Scan for the cell matching the given text and deliver its [x, y] coordinate at center. 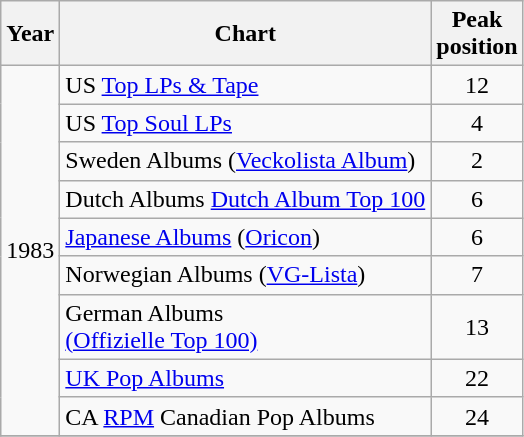
1983 [30, 251]
Peakposition [477, 34]
22 [477, 378]
24 [477, 416]
US Top Soul LPs [246, 123]
13 [477, 326]
Sweden Albums (Veckolista Album) [246, 161]
UK Pop Albums [246, 378]
US Top LPs & Tape [246, 85]
12 [477, 85]
CA RPM Canadian Pop Albums [246, 416]
German Albums(Offizielle Top 100) [246, 326]
7 [477, 275]
Japanese Albums (Oricon) [246, 237]
2 [477, 161]
Dutch Albums Dutch Album Top 100 [246, 199]
Year [30, 34]
Chart [246, 34]
4 [477, 123]
Norwegian Albums (VG-Lista) [246, 275]
